Identify which cell holds the provided text, then report its (x, y) central coordinate. 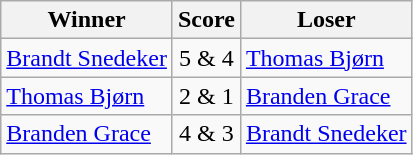
Winner (87, 20)
5 & 4 (206, 58)
Score (206, 20)
Loser (326, 20)
4 & 3 (206, 134)
2 & 1 (206, 96)
